Return (x, y) of the center of cell containing provided text 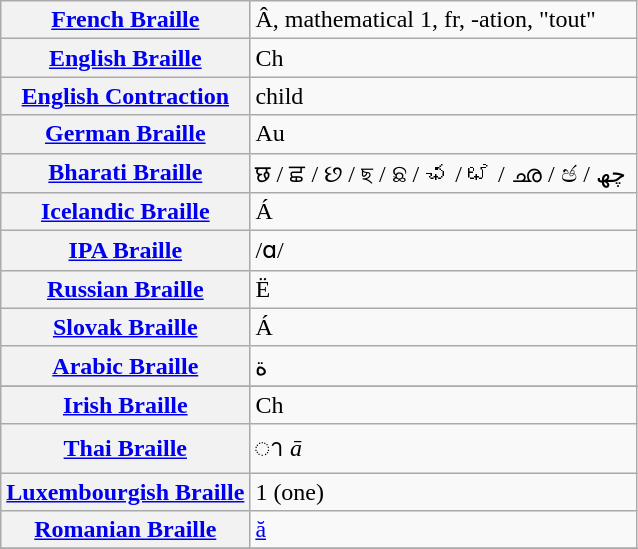
Icelandic Braille (126, 212)
Russian Braille (126, 289)
English Braille (126, 58)
IPA Braille (126, 251)
◌า ā (444, 448)
Thai Braille (126, 448)
Bharati Braille (126, 173)
Â, mathematical 1, fr, -ation, "tout" (444, 20)
1 (one) (444, 491)
/ɑ/ (444, 251)
ة (444, 366)
French Braille (126, 20)
Romanian Braille (126, 530)
Luxembourgish Braille (126, 491)
Irish Braille (126, 405)
छ / ਛ / છ / ছ / ଛ / ఛ / ಛ / ഛ / ඡ / چھ ‎ (444, 173)
child (444, 96)
Arabic Braille (126, 366)
German Braille (126, 134)
Slovak Braille (126, 327)
Au (444, 134)
Ё (444, 289)
English Contraction (126, 96)
ă (444, 530)
